For the text-containing cell, return its midpoint in (x, y) coordinate format. 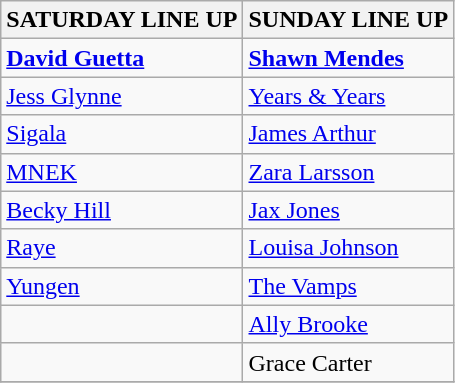
David Guetta (122, 58)
Becky Hill (122, 210)
Jess Glynne (122, 96)
Ally Brooke (348, 324)
Years & Years (348, 96)
Sigala (122, 134)
Raye (122, 248)
Jax Jones (348, 210)
Yungen (122, 286)
Louisa Johnson (348, 248)
Shawn Mendes (348, 58)
MNEK (122, 172)
James Arthur (348, 134)
The Vamps (348, 286)
Zara Larsson (348, 172)
Grace Carter (348, 362)
SATURDAY LINE UP (122, 20)
SUNDAY LINE UP (348, 20)
